Output the [X, Y] coordinate of the center of the cell containing the given text.  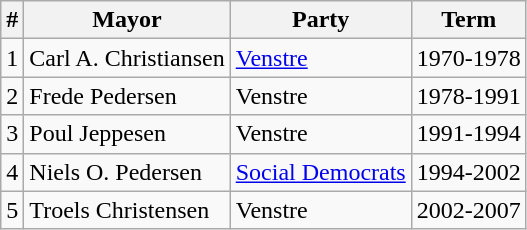
Mayor [127, 20]
# [12, 20]
Frede Pedersen [127, 96]
1994-2002 [468, 172]
1 [12, 58]
1978-1991 [468, 96]
5 [12, 210]
4 [12, 172]
3 [12, 134]
Troels Christensen [127, 210]
Poul Jeppesen [127, 134]
Niels O. Pedersen [127, 172]
1991-1994 [468, 134]
2 [12, 96]
2002-2007 [468, 210]
1970-1978 [468, 58]
Term [468, 20]
Carl A. Christiansen [127, 58]
Social Democrats [320, 172]
Party [320, 20]
